Return the [x, y] coordinate for the center point of the cell that contains the specified text.  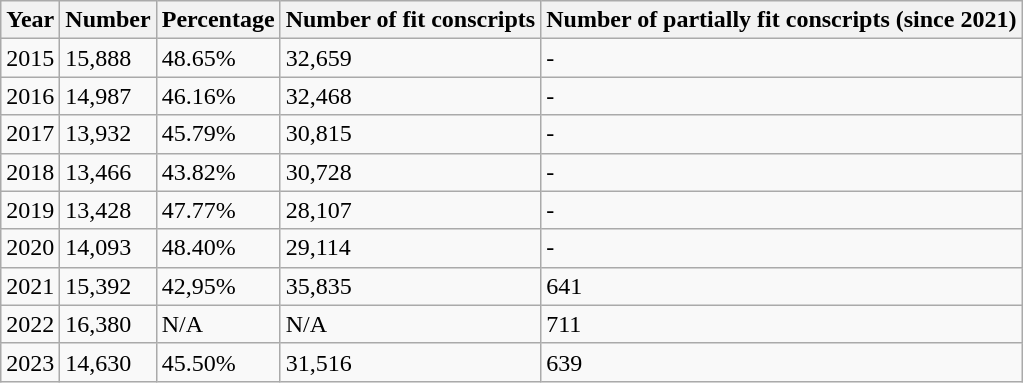
2015 [30, 58]
Number of partially fit conscripts (since 2021) [782, 20]
46.16% [218, 96]
2017 [30, 134]
Number of fit conscripts [410, 20]
Percentage [218, 20]
29,114 [410, 248]
13,466 [108, 172]
2020 [30, 248]
30,815 [410, 134]
15,392 [108, 286]
639 [782, 362]
31,516 [410, 362]
13,428 [108, 210]
14,987 [108, 96]
2019 [30, 210]
32,468 [410, 96]
35,835 [410, 286]
42,95% [218, 286]
14,093 [108, 248]
14,630 [108, 362]
2018 [30, 172]
2023 [30, 362]
48.40% [218, 248]
13,932 [108, 134]
45.79% [218, 134]
2022 [30, 324]
47.77% [218, 210]
2016 [30, 96]
Year [30, 20]
45.50% [218, 362]
711 [782, 324]
15,888 [108, 58]
32,659 [410, 58]
641 [782, 286]
30,728 [410, 172]
2021 [30, 286]
Number [108, 20]
28,107 [410, 210]
16,380 [108, 324]
43.82% [218, 172]
48.65% [218, 58]
